For the text-containing cell, return its midpoint in (X, Y) coordinate format. 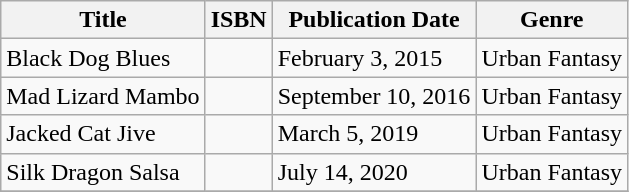
Title (103, 20)
Publication Date (374, 20)
Silk Dragon Salsa (103, 172)
ISBN (238, 20)
Genre (552, 20)
February 3, 2015 (374, 58)
Black Dog Blues (103, 58)
July 14, 2020 (374, 172)
Jacked Cat Jive (103, 134)
September 10, 2016 (374, 96)
Mad Lizard Mambo (103, 96)
March 5, 2019 (374, 134)
